Capture the cell that displays the provided text and extract its (x, y) central coordinate. 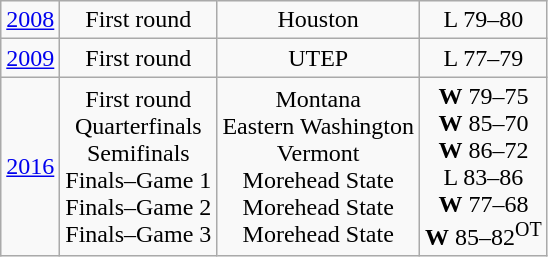
MontanaEastern WashingtonVermontMorehead StateMorehead StateMorehead State (318, 167)
2009 (30, 58)
First roundQuarterfinalsSemifinalsFinals–Game 1Finals–Game 2Finals–Game 3 (138, 167)
L 77–79 (484, 58)
UTEP (318, 58)
W 79–75W 85–70W 86–72L 83–86W 77–68W 85–82OT (484, 167)
2016 (30, 167)
2008 (30, 20)
L 79–80 (484, 20)
Houston (318, 20)
